From the cell containing the given text, extract its center point as [X, Y] coordinate. 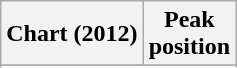
Peak position [189, 34]
Chart (2012) [72, 34]
